Output the [X, Y] coordinate of the center of the cell containing the given text.  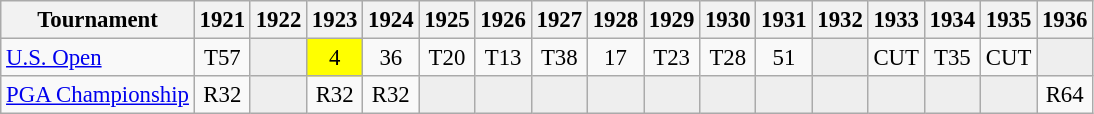
1932 [840, 20]
1936 [1065, 20]
T13 [503, 58]
1923 [335, 20]
4 [335, 58]
1925 [447, 20]
17 [615, 58]
T38 [559, 58]
1934 [952, 20]
1926 [503, 20]
1924 [391, 20]
T23 [672, 58]
T57 [222, 58]
1930 [728, 20]
1921 [222, 20]
1935 [1008, 20]
T20 [447, 58]
U.S. Open [98, 58]
1928 [615, 20]
T35 [952, 58]
R64 [1065, 95]
1929 [672, 20]
PGA Championship [98, 95]
36 [391, 58]
51 [784, 58]
T28 [728, 58]
1931 [784, 20]
1922 [278, 20]
1933 [896, 20]
1927 [559, 20]
Tournament [98, 20]
